For the text-containing cell, return its midpoint in [x, y] coordinate format. 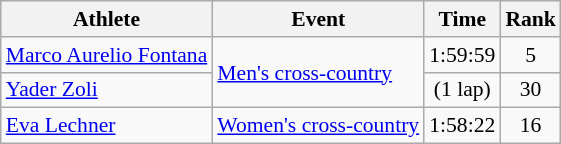
Women's cross-country [318, 126]
Rank [530, 19]
Yader Zoli [107, 90]
Time [462, 19]
Men's cross-country [318, 72]
(1 lap) [462, 90]
1:58:22 [462, 126]
Athlete [107, 19]
30 [530, 90]
Marco Aurelio Fontana [107, 55]
5 [530, 55]
16 [530, 126]
Eva Lechner [107, 126]
1:59:59 [462, 55]
Event [318, 19]
